From the cell containing the given text, extract its center point as [X, Y] coordinate. 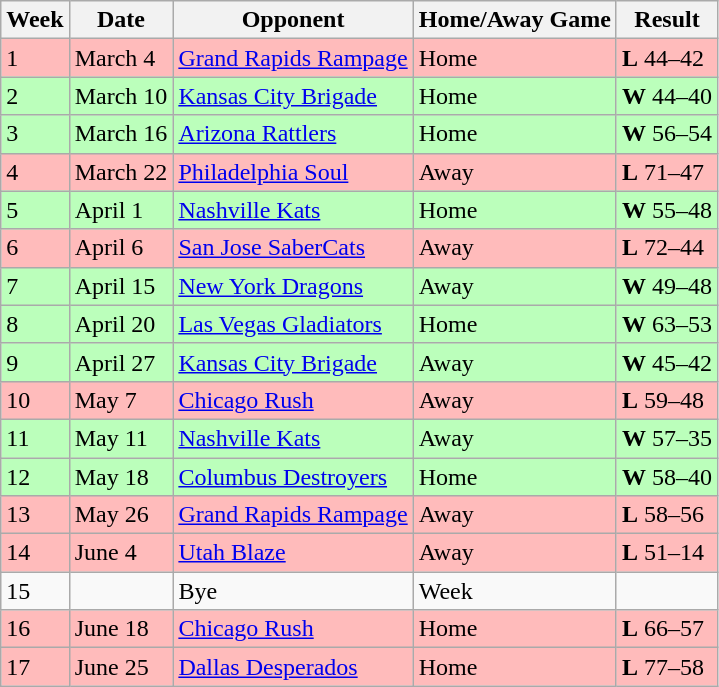
May 26 [121, 515]
L 51–14 [666, 553]
Bye [293, 591]
11 [35, 438]
9 [35, 362]
15 [35, 591]
April 20 [121, 324]
10 [35, 400]
March 10 [121, 96]
W 56–54 [666, 134]
Las Vegas Gladiators [293, 324]
June 4 [121, 553]
2 [35, 96]
4 [35, 172]
17 [35, 667]
Date [121, 20]
June 25 [121, 667]
Columbus Destroyers [293, 477]
W 55–48 [666, 210]
W 63–53 [666, 324]
San Jose SaberCats [293, 248]
April 6 [121, 248]
14 [35, 553]
7 [35, 286]
May 18 [121, 477]
8 [35, 324]
W 45–42 [666, 362]
W 57–35 [666, 438]
3 [35, 134]
Home/Away Game [514, 20]
April 1 [121, 210]
Opponent [293, 20]
L 77–58 [666, 667]
Dallas Desperados [293, 667]
13 [35, 515]
L 59–48 [666, 400]
Result [666, 20]
W 58–40 [666, 477]
5 [35, 210]
May 11 [121, 438]
May 7 [121, 400]
W 44–40 [666, 96]
April 15 [121, 286]
L 72–44 [666, 248]
April 27 [121, 362]
Utah Blaze [293, 553]
16 [35, 629]
Arizona Rattlers [293, 134]
June 18 [121, 629]
6 [35, 248]
W 49–48 [666, 286]
Philadelphia Soul [293, 172]
1 [35, 58]
L 44–42 [666, 58]
L 66–57 [666, 629]
L 71–47 [666, 172]
12 [35, 477]
March 4 [121, 58]
New York Dragons [293, 286]
L 58–56 [666, 515]
March 22 [121, 172]
March 16 [121, 134]
